Pinpoint the cell where the given text exists, returning its (X, Y) midpoint coordinate. 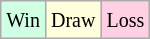
Draw (72, 20)
Win (24, 20)
Loss (126, 20)
